Scan for the cell matching the given text and deliver its (x, y) coordinate at center. 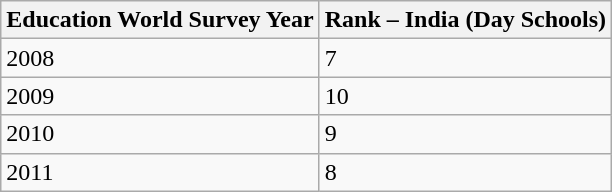
2010 (160, 134)
9 (465, 134)
7 (465, 58)
10 (465, 96)
Education World Survey Year (160, 20)
2011 (160, 172)
2008 (160, 58)
Rank – India (Day Schools) (465, 20)
2009 (160, 96)
8 (465, 172)
